Capture the cell that displays the provided text and extract its (X, Y) central coordinate. 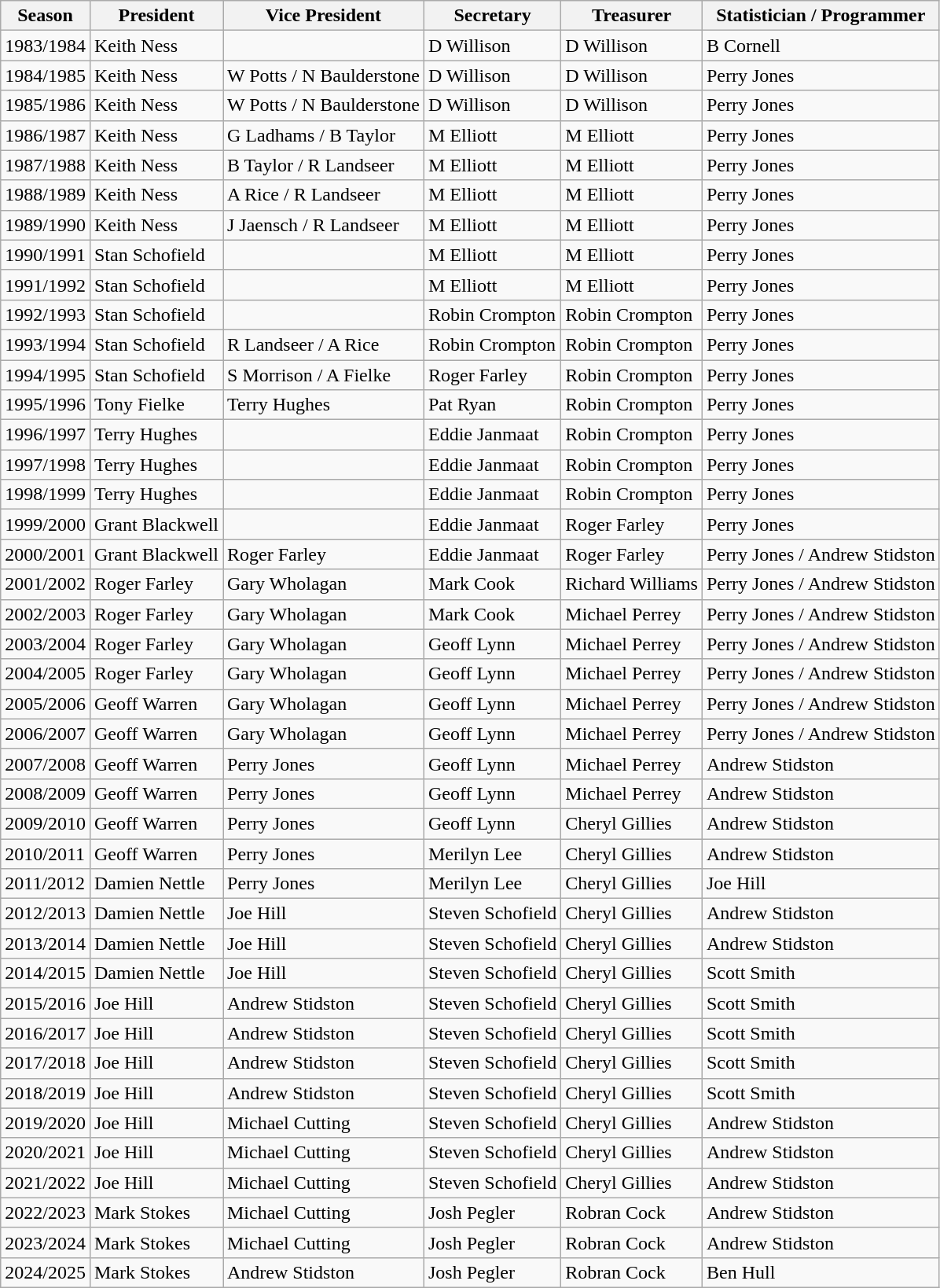
1991/1992 (46, 285)
Pat Ryan (492, 405)
2024/2025 (46, 1272)
1995/1996 (46, 405)
1986/1987 (46, 135)
2019/2020 (46, 1123)
1988/1989 (46, 195)
1984/1985 (46, 75)
1987/1988 (46, 165)
2020/2021 (46, 1153)
2005/2006 (46, 704)
1993/1994 (46, 344)
2021/2022 (46, 1183)
2000/2001 (46, 554)
2003/2004 (46, 644)
2023/2024 (46, 1242)
2004/2005 (46, 674)
2018/2019 (46, 1093)
Secretary (492, 16)
Statistician / Programmer (821, 16)
B Taylor / R Landseer (324, 165)
1992/1993 (46, 315)
Season (46, 16)
J Jaensch / R Landseer (324, 225)
President (156, 16)
A Rice / R Landseer (324, 195)
2006/2007 (46, 734)
2014/2015 (46, 973)
1983/1984 (46, 46)
Tony Fielke (156, 405)
1989/1990 (46, 225)
2012/2013 (46, 914)
1990/1991 (46, 255)
2009/2010 (46, 823)
2001/2002 (46, 584)
1996/1997 (46, 435)
Ben Hull (821, 1272)
S Morrison / A Fielke (324, 375)
Treasurer (632, 16)
1999/2000 (46, 524)
1985/1986 (46, 105)
2017/2018 (46, 1063)
2016/2017 (46, 1033)
1994/1995 (46, 375)
R Landseer / A Rice (324, 344)
2002/2003 (46, 614)
1997/1998 (46, 465)
2007/2008 (46, 764)
Vice President (324, 16)
B Cornell (821, 46)
2022/2023 (46, 1213)
G Ladhams / B Taylor (324, 135)
Richard Williams (632, 584)
1998/1999 (46, 495)
2013/2014 (46, 944)
2015/2016 (46, 1003)
2008/2009 (46, 793)
2010/2011 (46, 853)
2011/2012 (46, 884)
